Return the [x, y] coordinate for the center point of the cell that contains the specified text.  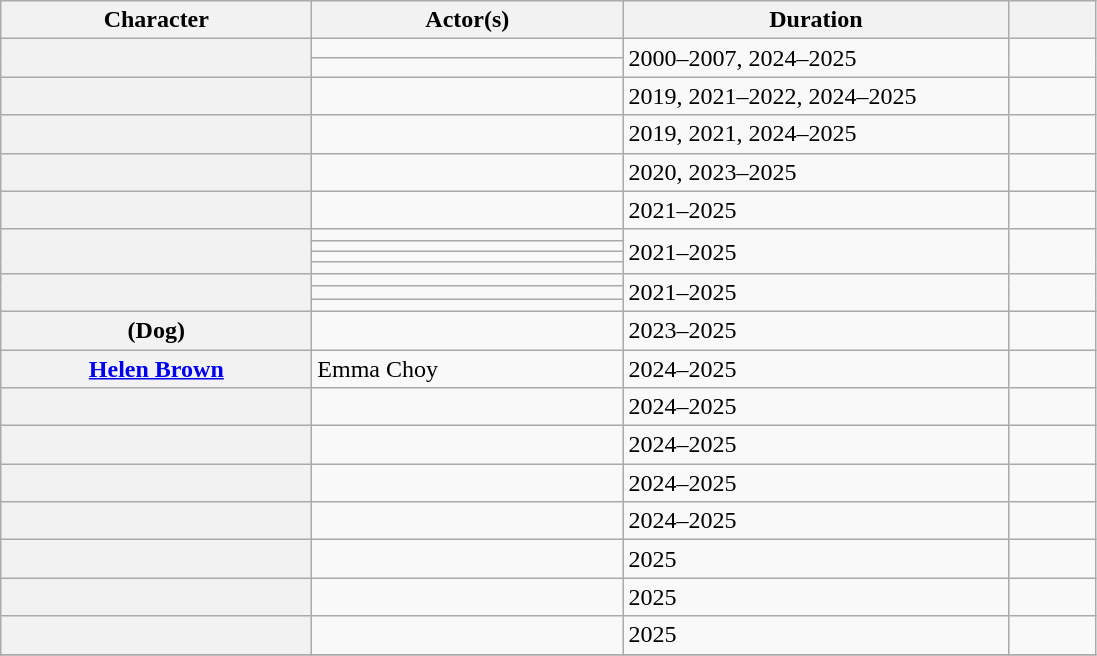
2019, 2021–2022, 2024–2025 [816, 96]
2000–2007, 2024–2025 [816, 58]
Actor(s) [468, 20]
2023–2025 [816, 330]
2019, 2021, 2024–2025 [816, 134]
(Dog) [156, 330]
Emma Choy [468, 369]
Character [156, 20]
Helen Brown [156, 369]
2020, 2023–2025 [816, 172]
Duration [816, 20]
